Pinpoint the cell where the given text exists, returning its [x, y] midpoint coordinate. 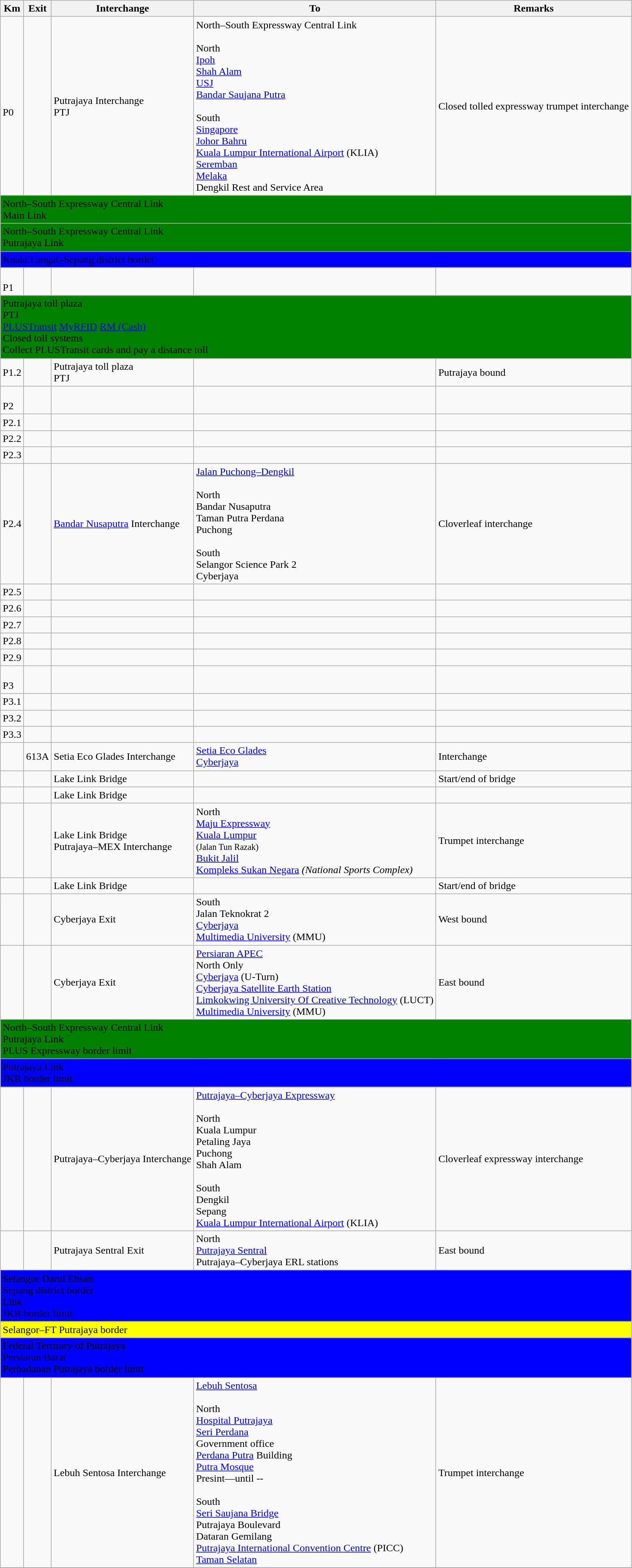
Selangor–FT Putrajaya border [316, 1330]
North–South Expressway Central LinkPutrajaya LinkPLUS Expressway border limit [316, 1039]
P2.7 [12, 625]
Km [12, 9]
Putrajaya toll plazaPTJPLUSTransit MyRFID RM (Cash)Closed toll systemsCollect PLUSTransit cards and pay a distance toll [316, 327]
West bound [533, 919]
North–South Expressway Central LinkMain Link [316, 210]
P3 [12, 679]
Setia Eco Glades Interchange [123, 757]
P1.2 [12, 372]
Putrajaya–Cyberjaya ExpresswayNorthKuala LumpurPetaling JayaPuchongShah AlamSouth DengkilSepangKuala Lumpur International Airport (KLIA) [315, 1159]
P0 [12, 106]
Putrajaya InterchangePTJ [123, 106]
North–South Expressway Central LinkPutrajaya Link [316, 237]
Selangor Darul EhsanSepang district borderLinkJKR border limit [316, 1296]
P3.1 [12, 702]
Lebuh Sentosa Interchange [123, 1472]
North Putrajaya SentralPutrajaya–Cyberjaya ERL stations [315, 1251]
Bandar Nusaputra Interchange [123, 523]
P2.3 [12, 455]
Putrajaya bound [533, 372]
South Jalan Teknokrat 2CyberjayaMultimedia University (MMU) [315, 919]
Putrajaya LinkJKR border limit [316, 1073]
Setia Eco GladesCyberjaya [315, 757]
P2.6 [12, 609]
P2.2 [12, 438]
Putrajaya Sentral Exit [123, 1251]
P3.2 [12, 718]
P3.3 [12, 734]
Putrajaya toll plazaPTJ [123, 372]
Putrajaya–Cyberjaya Interchange [123, 1159]
To [315, 9]
Cloverleaf expressway interchange [533, 1159]
P2.5 [12, 592]
Lake Link BridgePutrajaya–MEX Interchange [123, 840]
613A [37, 757]
P2 [12, 400]
P2.9 [12, 658]
P1 [12, 282]
Remarks [533, 9]
P2.1 [12, 422]
Exit [37, 9]
Cloverleaf interchange [533, 523]
Jalan Puchong–DengkilNorthBandar NusaputraTaman Putra PerdanaPuchongSouth Selangor Science Park 2Cyberjaya [315, 523]
Federal Territory of PutrajayaPersiaran BaratPerbadanan Putrajaya border limit [316, 1358]
Kuala Langat–Sepang district border [316, 259]
P2.4 [12, 523]
North Maju ExpresswayKuala Lumpur(Jalan Tun Razak)Bukit JalilKompleks Sukan Negara (National Sports Complex) [315, 840]
Closed tolled expressway trumpet interchange [533, 106]
P2.8 [12, 641]
